Locate the cell with the specified text and output its (X, Y) center coordinate. 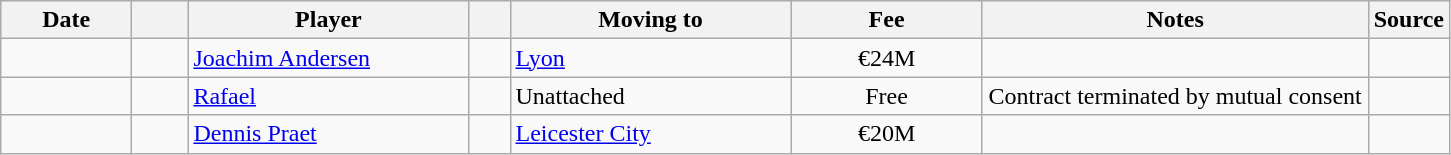
Contract terminated by mutual consent (1175, 96)
Dennis Praet (328, 134)
Joachim Andersen (328, 58)
Unattached (650, 96)
Fee (886, 20)
Player (328, 20)
Rafael (328, 96)
Leicester City (650, 134)
€24M (886, 58)
Moving to (650, 20)
Notes (1175, 20)
€20M (886, 134)
Date (66, 20)
Free (886, 96)
Lyon (650, 58)
Source (1408, 20)
